Scan for the cell matching the given text and deliver its (X, Y) coordinate at center. 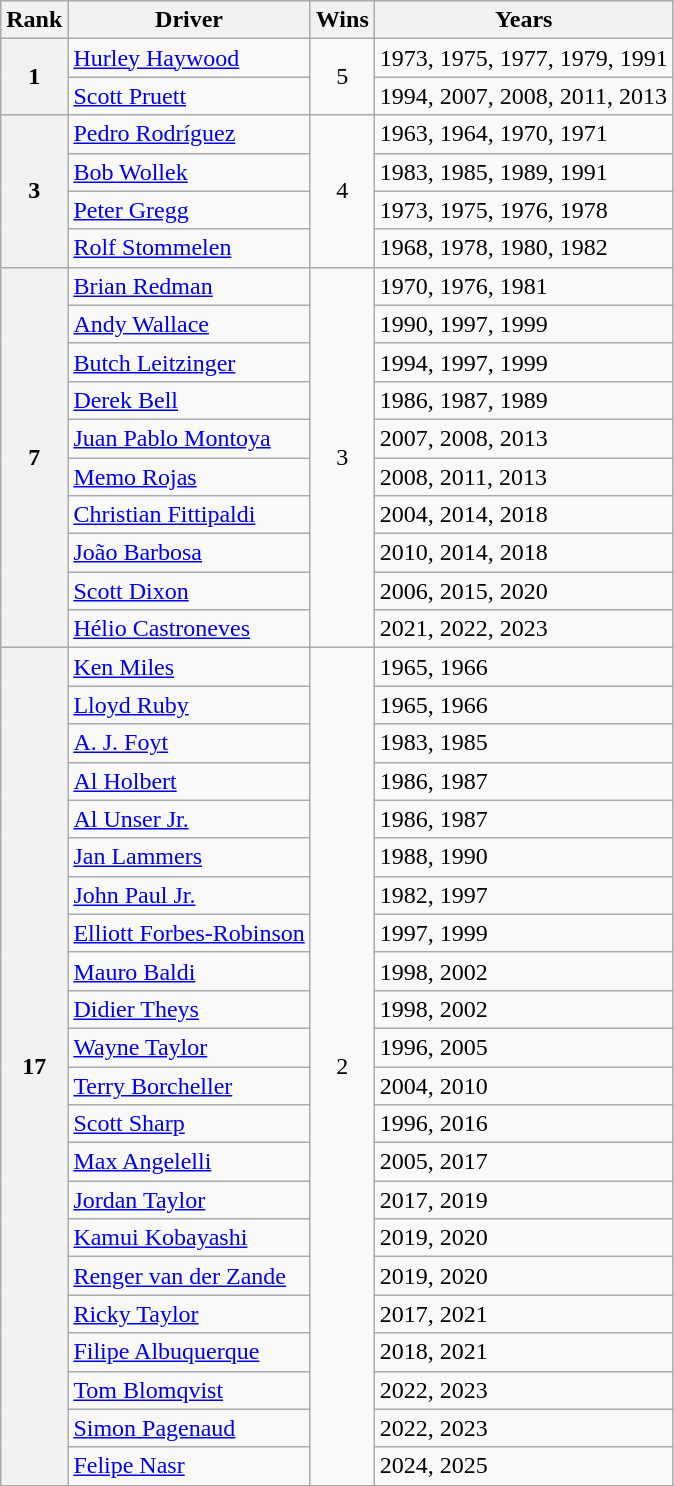
Ken Miles (189, 667)
2005, 2017 (524, 1162)
1994, 2007, 2008, 2011, 2013 (524, 96)
1982, 1997 (524, 895)
Renger van der Zande (189, 1276)
5 (342, 77)
Kamui Kobayashi (189, 1238)
2010, 2014, 2018 (524, 553)
Pedro Rodríguez (189, 134)
1986, 1987, 1989 (524, 400)
2017, 2019 (524, 1200)
2017, 2021 (524, 1314)
1 (34, 77)
Rolf Stommelen (189, 248)
1963, 1964, 1970, 1971 (524, 134)
1970, 1976, 1981 (524, 286)
1996, 2016 (524, 1124)
Tom Blomqvist (189, 1390)
Mauro Baldi (189, 971)
1997, 1999 (524, 933)
7 (34, 458)
1988, 1990 (524, 857)
2021, 2022, 2023 (524, 629)
Juan Pablo Montoya (189, 438)
Simon Pagenaud (189, 1428)
Wayne Taylor (189, 1047)
Jordan Taylor (189, 1200)
Scott Sharp (189, 1124)
Peter Gregg (189, 210)
Derek Bell (189, 400)
Felipe Nasr (189, 1466)
1973, 1975, 1977, 1979, 1991 (524, 58)
Rank (34, 20)
Hurley Haywood (189, 58)
Terry Borcheller (189, 1085)
1994, 1997, 1999 (524, 362)
Lloyd Ruby (189, 705)
Jan Lammers (189, 857)
Butch Leitzinger (189, 362)
Brian Redman (189, 286)
Andy Wallace (189, 324)
Max Angelelli (189, 1162)
Driver (189, 20)
Al Holbert (189, 781)
John Paul Jr. (189, 895)
2024, 2025 (524, 1466)
A. J. Foyt (189, 743)
Filipe Albuquerque (189, 1352)
2006, 2015, 2020 (524, 591)
1983, 1985 (524, 743)
2008, 2011, 2013 (524, 477)
2018, 2021 (524, 1352)
Scott Dixon (189, 591)
2007, 2008, 2013 (524, 438)
Al Unser Jr. (189, 819)
Years (524, 20)
Memo Rojas (189, 477)
Ricky Taylor (189, 1314)
Wins (342, 20)
1983, 1985, 1989, 1991 (524, 172)
João Barbosa (189, 553)
17 (34, 1066)
Elliott Forbes-Robinson (189, 933)
4 (342, 191)
Christian Fittipaldi (189, 515)
2 (342, 1066)
Hélio Castroneves (189, 629)
Didier Theys (189, 1009)
Bob Wollek (189, 172)
1990, 1997, 1999 (524, 324)
2004, 2010 (524, 1085)
1968, 1978, 1980, 1982 (524, 248)
1996, 2005 (524, 1047)
1973, 1975, 1976, 1978 (524, 210)
Scott Pruett (189, 96)
2004, 2014, 2018 (524, 515)
